Provide the (X, Y) coordinate of the cell's center where the given text is located.  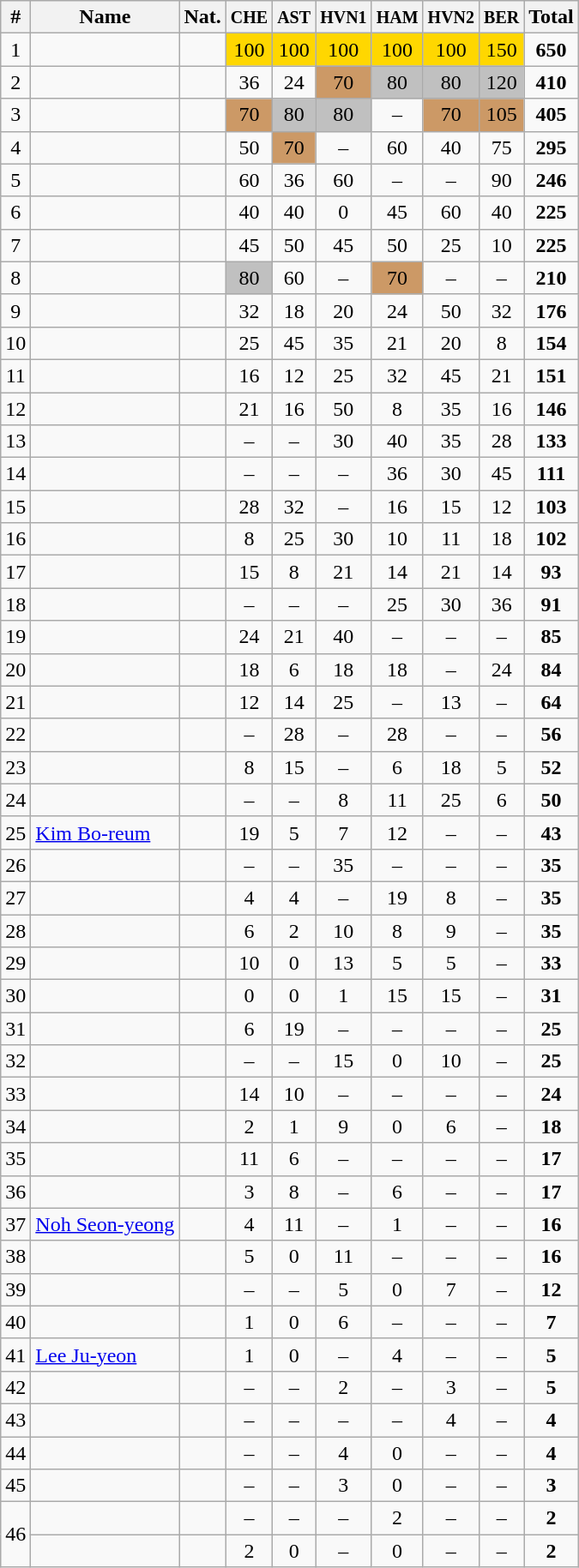
150 (502, 50)
102 (552, 539)
44 (15, 1453)
295 (552, 147)
29 (15, 964)
246 (552, 180)
56 (552, 735)
Name (105, 17)
210 (552, 278)
41 (15, 1355)
Nat. (202, 17)
Total (552, 17)
CHE (249, 17)
120 (502, 82)
34 (15, 1126)
39 (15, 1289)
38 (15, 1257)
151 (552, 375)
146 (552, 409)
405 (552, 115)
176 (552, 310)
Kim Bo-reum (105, 832)
111 (552, 474)
HVN2 (451, 17)
91 (552, 604)
133 (552, 442)
85 (552, 637)
93 (552, 572)
75 (502, 147)
154 (552, 343)
90 (502, 180)
410 (552, 82)
52 (552, 767)
64 (552, 702)
BER (502, 17)
Lee Ju-yeon (105, 1355)
37 (15, 1224)
Noh Seon-yeong (105, 1224)
HAM (397, 17)
46 (15, 1535)
22 (15, 735)
HVN1 (344, 17)
84 (552, 670)
650 (552, 50)
AST (294, 17)
42 (15, 1387)
23 (15, 767)
# (15, 17)
105 (502, 115)
27 (15, 898)
26 (15, 865)
103 (552, 507)
